Return [X, Y] of the center of cell containing provided text 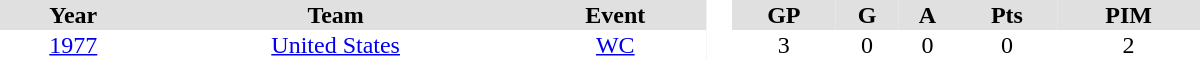
Team [336, 15]
United States [336, 45]
3 [784, 45]
PIM [1128, 15]
WC [616, 45]
GP [784, 15]
G [867, 15]
1977 [74, 45]
Year [74, 15]
A [927, 15]
2 [1128, 45]
Pts [1008, 15]
Event [616, 15]
